Capture the cell that displays the provided text and extract its (x, y) central coordinate. 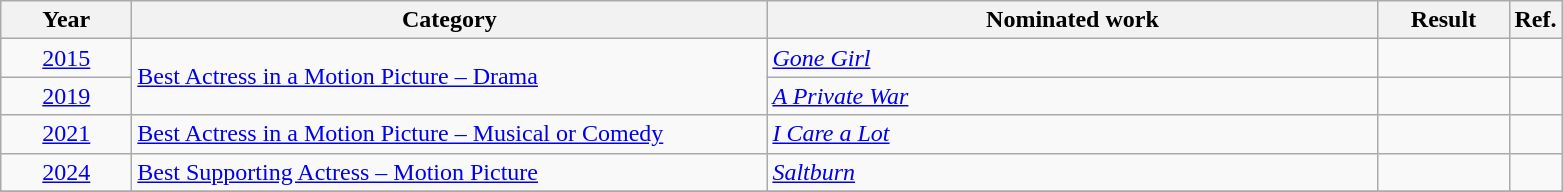
Ref. (1536, 20)
A Private War (1072, 96)
Gone Girl (1072, 58)
Category (450, 20)
Saltburn (1072, 172)
Result (1444, 20)
Year (66, 20)
Best Supporting Actress – Motion Picture (450, 172)
2021 (66, 134)
Best Actress in a Motion Picture – Musical or Comedy (450, 134)
2015 (66, 58)
2024 (66, 172)
2019 (66, 96)
I Care a Lot (1072, 134)
Nominated work (1072, 20)
Best Actress in a Motion Picture – Drama (450, 77)
